Extract the [X, Y] coordinate from the center of the cell holding the provided text.  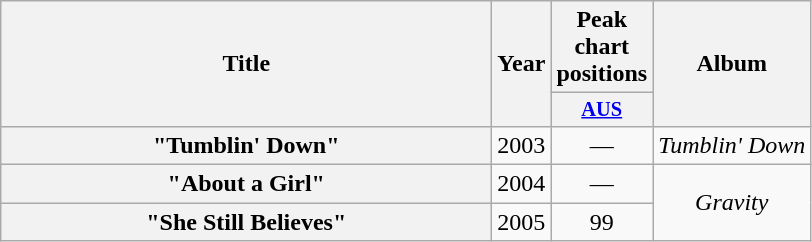
"Tumblin' Down" [246, 145]
Title [246, 64]
"She Still Believes" [246, 222]
2004 [522, 184]
Tumblin' Down [732, 145]
Album [732, 64]
2003 [522, 145]
AUS [602, 110]
2005 [522, 222]
Gravity [732, 203]
Peak chart positions [602, 47]
99 [602, 222]
Year [522, 64]
"About a Girl" [246, 184]
